Output the (X, Y) coordinate of the center of the cell containing the given text.  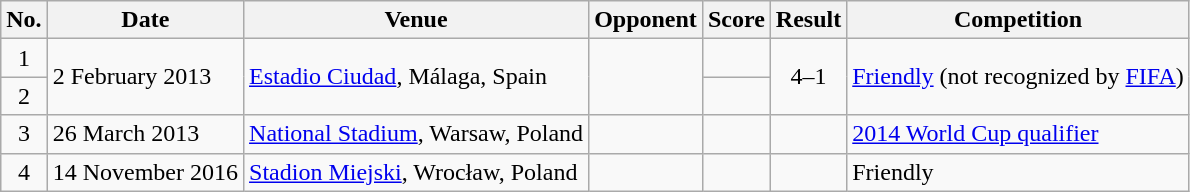
Opponent (646, 20)
2 (24, 96)
Score (736, 20)
Stadion Miejski, Wrocław, Poland (416, 172)
Competition (1018, 20)
4–1 (808, 77)
1 (24, 58)
26 March 2013 (145, 134)
Friendly (not recognized by FIFA) (1018, 77)
Result (808, 20)
14 November 2016 (145, 172)
Estadio Ciudad, Málaga, Spain (416, 77)
2 February 2013 (145, 77)
2014 World Cup qualifier (1018, 134)
Venue (416, 20)
4 (24, 172)
Friendly (1018, 172)
National Stadium, Warsaw, Poland (416, 134)
No. (24, 20)
3 (24, 134)
Date (145, 20)
